Return [X, Y] of the center of cell containing provided text 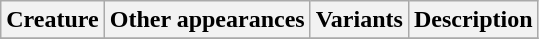
Description [473, 20]
Creature [52, 20]
Other appearances [207, 20]
Variants [359, 20]
